From the cell containing the given text, extract its center point as [X, Y] coordinate. 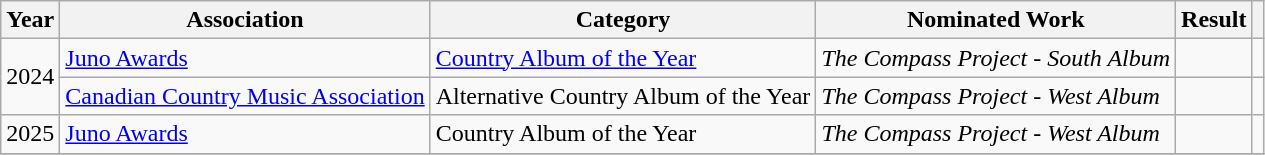
2024 [30, 77]
Year [30, 20]
Category [623, 20]
Association [245, 20]
2025 [30, 134]
Nominated Work [996, 20]
Alternative Country Album of the Year [623, 96]
The Compass Project - South Album [996, 58]
Result [1214, 20]
Canadian Country Music Association [245, 96]
